From the cell containing the given text, extract its center point as (X, Y) coordinate. 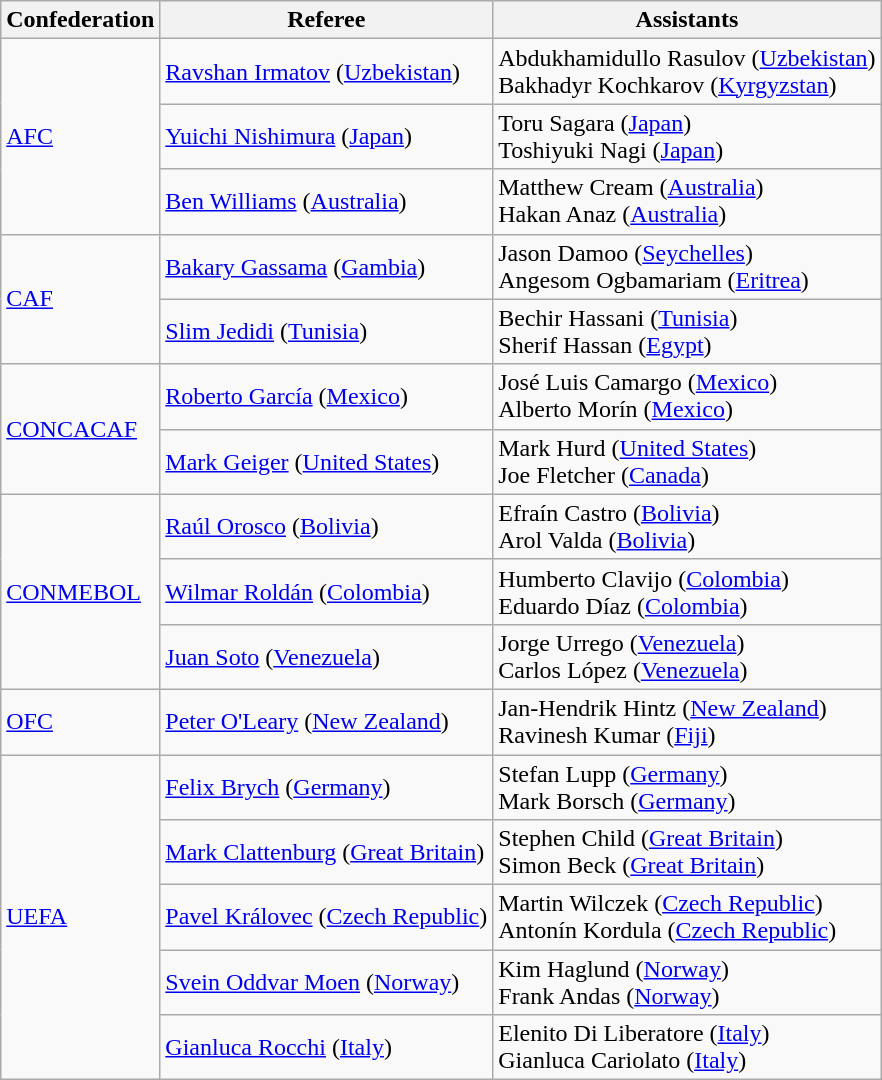
Toru Sagara (Japan)Toshiyuki Nagi (Japan) (687, 136)
Matthew Cream (Australia)Hakan Anaz (Australia) (687, 202)
Felix Brych (Germany) (326, 786)
Mark Clattenburg (Great Britain) (326, 852)
Jason Damoo (Seychelles)Angesom Ogbamariam (Eritrea) (687, 266)
Juan Soto (Venezuela) (326, 656)
Gianluca Rocchi (Italy) (326, 1048)
CONCACAF (80, 429)
Ben Williams (Australia) (326, 202)
Efraín Castro (Bolivia)Arol Valda (Bolivia) (687, 526)
Jan-Hendrik Hintz (New Zealand)Ravinesh Kumar (Fiji) (687, 722)
Pavel Královec (Czech Republic) (326, 918)
Bakary Gassama (Gambia) (326, 266)
Yuichi Nishimura (Japan) (326, 136)
Svein Oddvar Moen (Norway) (326, 982)
Humberto Clavijo (Colombia)Eduardo Díaz (Colombia) (687, 592)
José Luis Camargo (Mexico)Alberto Morín (Mexico) (687, 396)
CAF (80, 299)
Mark Hurd (United States)Joe Fletcher (Canada) (687, 462)
Stefan Lupp (Germany)Mark Borsch (Germany) (687, 786)
Jorge Urrego (Venezuela)Carlos López (Venezuela) (687, 656)
OFC (80, 722)
Roberto García (Mexico) (326, 396)
UEFA (80, 916)
Referee (326, 20)
Ravshan Irmatov (Uzbekistan) (326, 72)
Stephen Child (Great Britain)Simon Beck (Great Britain) (687, 852)
Bechir Hassani (Tunisia)Sherif Hassan (Egypt) (687, 332)
Peter O'Leary (New Zealand) (326, 722)
Abdukhamidullo Rasulov (Uzbekistan)Bakhadyr Kochkarov (Kyrgyzstan) (687, 72)
Wilmar Roldán (Colombia) (326, 592)
Confederation (80, 20)
Assistants (687, 20)
Kim Haglund (Norway)Frank Andas (Norway) (687, 982)
CONMEBOL (80, 592)
Slim Jedidi (Tunisia) (326, 332)
Martin Wilczek (Czech Republic)Antonín Kordula (Czech Republic) (687, 918)
Raúl Orosco (Bolivia) (326, 526)
Mark Geiger (United States) (326, 462)
AFC (80, 136)
Elenito Di Liberatore (Italy)Gianluca Cariolato (Italy) (687, 1048)
